Determine the (X, Y) coordinate at the center of the cell enclosing the given text.  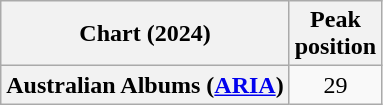
Chart (2024) (145, 34)
Peakposition (335, 34)
29 (335, 85)
Australian Albums (ARIA) (145, 85)
